Return the (X, Y) coordinate for the center point of the cell that contains the specified text.  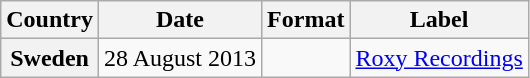
Sweden (50, 58)
28 August 2013 (180, 58)
Label (439, 20)
Country (50, 20)
Date (180, 20)
Format (306, 20)
Roxy Recordings (439, 58)
